Find where the given text appears and provide that cell's center as (x, y) coordinate. 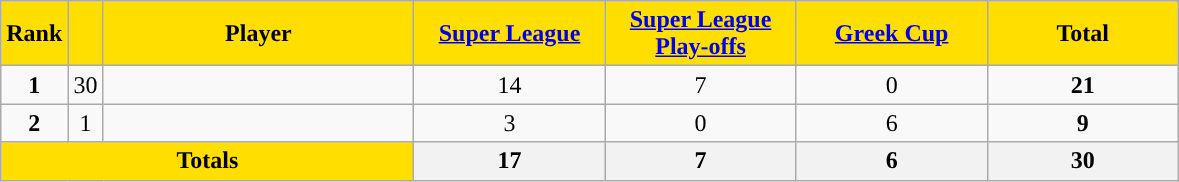
Super League Play-offs (700, 34)
14 (510, 85)
Rank (34, 34)
Super League (510, 34)
21 (1082, 85)
Player (258, 34)
Total (1082, 34)
Totals (208, 161)
17 (510, 161)
3 (510, 123)
2 (34, 123)
9 (1082, 123)
Greek Cup (892, 34)
